For the text-containing cell, return its midpoint in (x, y) coordinate format. 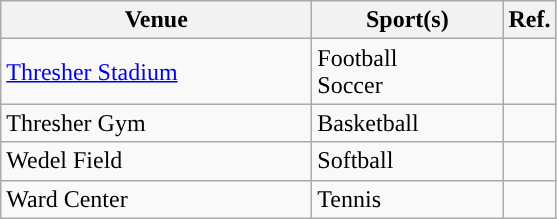
Ward Center (156, 199)
Sport(s) (408, 20)
Ref. (530, 20)
Basketball (408, 123)
Softball (408, 161)
Tennis (408, 199)
Football Soccer (408, 72)
Wedel Field (156, 161)
Thresher Gym (156, 123)
Venue (156, 20)
Thresher Stadium (156, 72)
